Extract the [x, y] coordinate from the center of the cell holding the provided text.  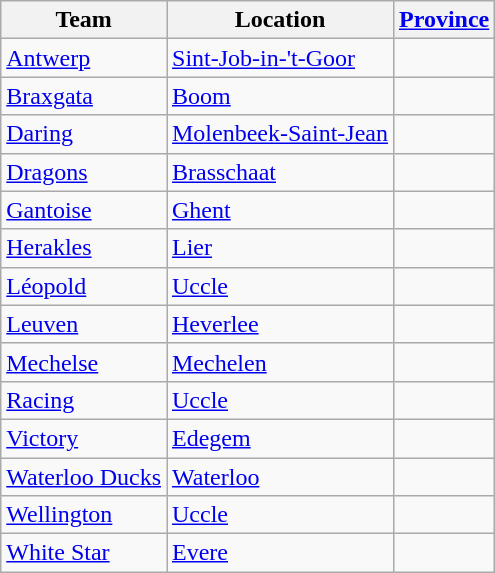
Brasschaat [280, 172]
Racing [84, 400]
Team [84, 20]
Gantoise [84, 210]
Dragons [84, 172]
Evere [280, 553]
Province [444, 20]
Lier [280, 248]
Location [280, 20]
Léopold [84, 286]
Wellington [84, 515]
Molenbeek-Saint-Jean [280, 134]
White Star [84, 553]
Sint-Job-in-'t-Goor [280, 58]
Mechelen [280, 362]
Boom [280, 96]
Antwerp [84, 58]
Waterloo [280, 477]
Herakles [84, 248]
Waterloo Ducks [84, 477]
Ghent [280, 210]
Mechelse [84, 362]
Braxgata [84, 96]
Daring [84, 134]
Leuven [84, 324]
Victory [84, 438]
Heverlee [280, 324]
Edegem [280, 438]
